Scan for the cell matching the given text and deliver its (X, Y) coordinate at center. 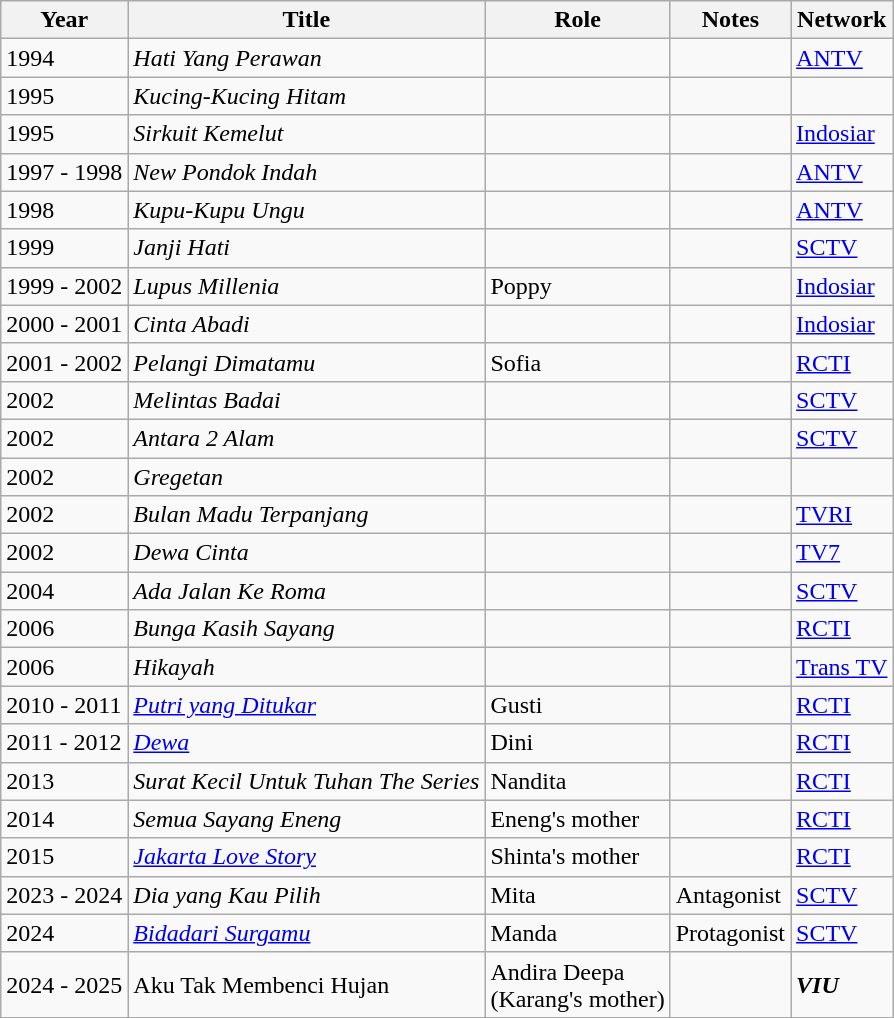
2024 - 2025 (64, 984)
Dia yang Kau Pilih (306, 895)
Notes (730, 20)
Mita (578, 895)
Bidadari Surgamu (306, 933)
Eneng's mother (578, 819)
Title (306, 20)
Cinta Abadi (306, 324)
Dewa Cinta (306, 553)
2011 - 2012 (64, 743)
Nandita (578, 781)
2004 (64, 591)
Lupus Millenia (306, 286)
Shinta's mother (578, 857)
2000 - 2001 (64, 324)
1997 - 1998 (64, 172)
Pelangi Dimatamu (306, 362)
Gusti (578, 705)
2001 - 2002 (64, 362)
1999 - 2002 (64, 286)
1994 (64, 58)
Year (64, 20)
VIU (842, 984)
Dewa (306, 743)
Janji Hati (306, 248)
Jakarta Love Story (306, 857)
2023 - 2024 (64, 895)
Manda (578, 933)
2024 (64, 933)
Antagonist (730, 895)
TV7 (842, 553)
Aku Tak Membenci Hujan (306, 984)
1999 (64, 248)
Hikayah (306, 667)
Antara 2 Alam (306, 438)
Bulan Madu Terpanjang (306, 515)
Gregetan (306, 477)
Role (578, 20)
Semua Sayang Eneng (306, 819)
Sirkuit Kemelut (306, 134)
2015 (64, 857)
Dini (578, 743)
Protagonist (730, 933)
Poppy (578, 286)
Putri yang Ditukar (306, 705)
New Pondok Indah (306, 172)
1998 (64, 210)
Bunga Kasih Sayang (306, 629)
Surat Kecil Untuk Tuhan The Series (306, 781)
Trans TV (842, 667)
Andira Deepa(Karang's mother) (578, 984)
Ada Jalan Ke Roma (306, 591)
Kupu-Kupu Ungu (306, 210)
Melintas Badai (306, 400)
Network (842, 20)
Hati Yang Perawan (306, 58)
2013 (64, 781)
2014 (64, 819)
TVRI (842, 515)
Sofia (578, 362)
Kucing-Kucing Hitam (306, 96)
2010 - 2011 (64, 705)
